Find where the given text appears and provide that cell's center as [x, y] coordinate. 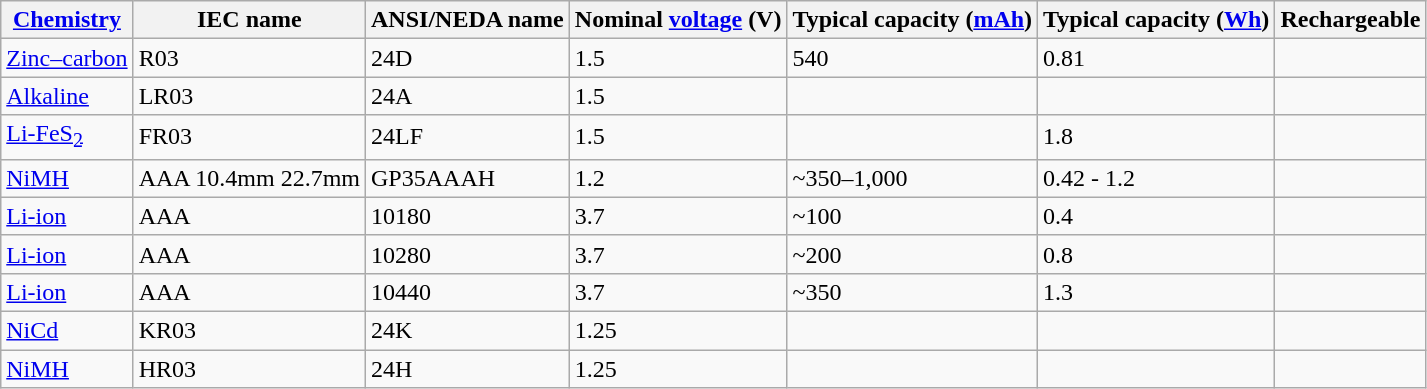
10280 [468, 254]
24K [468, 331]
~100 [912, 216]
1.8 [1156, 137]
24H [468, 369]
10180 [468, 216]
Alkaline [67, 96]
1.2 [678, 178]
10440 [468, 292]
IEC name [249, 20]
24A [468, 96]
KR03 [249, 331]
0.4 [1156, 216]
Zinc–carbon [67, 58]
ANSI/NEDA name [468, 20]
0.42 - 1.2 [1156, 178]
Nominal voltage (V) [678, 20]
GP35AAAH [468, 178]
1.3 [1156, 292]
0.8 [1156, 254]
NiCd [67, 331]
~350–1,000 [912, 178]
Typical capacity (mAh) [912, 20]
AAA 10.4mm 22.7mm [249, 178]
R03 [249, 58]
~200 [912, 254]
LR03 [249, 96]
0.81 [1156, 58]
24LF [468, 137]
FR03 [249, 137]
Typical capacity (Wh) [1156, 20]
Chemistry [67, 20]
24D [468, 58]
~350 [912, 292]
HR03 [249, 369]
Li-FeS2 [67, 137]
Rechargeable [1350, 20]
540 [912, 58]
